Return (X, Y) of the center of cell containing provided text 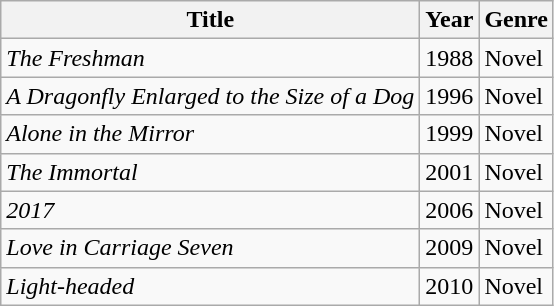
A Dragonfly Enlarged to the Size of a Dog (210, 96)
Light-headed (210, 286)
Title (210, 20)
2010 (450, 286)
2001 (450, 172)
Love in Carriage Seven (210, 248)
The Immortal (210, 172)
2006 (450, 210)
The Freshman (210, 58)
Alone in the Mirror (210, 134)
1999 (450, 134)
2017 (210, 210)
Year (450, 20)
2009 (450, 248)
1996 (450, 96)
1988 (450, 58)
Genre (516, 20)
